Identify which cell holds the provided text, then report its (x, y) central coordinate. 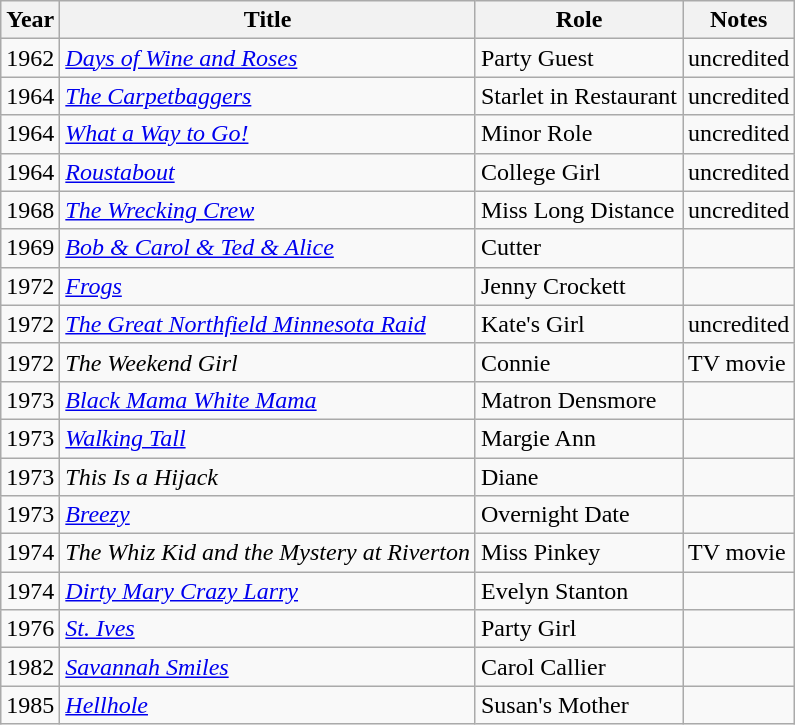
The Wrecking Crew (268, 210)
Miss Pinkey (578, 553)
Overnight Date (578, 515)
Frogs (268, 286)
Miss Long Distance (578, 210)
Notes (738, 20)
Breezy (268, 515)
Susan's Mother (578, 705)
Bob & Carol & Ted & Alice (268, 248)
Party Girl (578, 629)
Evelyn Stanton (578, 591)
Cutter (578, 248)
Matron Densmore (578, 400)
College Girl (578, 172)
1976 (30, 629)
The Whiz Kid and the Mystery at Riverton (268, 553)
What a Way to Go! (268, 134)
Black Mama White Mama (268, 400)
Hellhole (268, 705)
Dirty Mary Crazy Larry (268, 591)
Year (30, 20)
Minor Role (578, 134)
Carol Callier (578, 667)
Days of Wine and Roses (268, 58)
This Is a Hijack (268, 477)
1968 (30, 210)
1969 (30, 248)
Party Guest (578, 58)
Starlet in Restaurant (578, 96)
Connie (578, 362)
Jenny Crockett (578, 286)
Savannah Smiles (268, 667)
Diane (578, 477)
Roustabout (268, 172)
Role (578, 20)
1962 (30, 58)
Walking Tall (268, 438)
Kate's Girl (578, 324)
1982 (30, 667)
The Weekend Girl (268, 362)
St. Ives (268, 629)
Margie Ann (578, 438)
1985 (30, 705)
The Carpetbaggers (268, 96)
The Great Northfield Minnesota Raid (268, 324)
Title (268, 20)
